Search for the cell housing the specified text and yield its (X, Y) center coordinate. 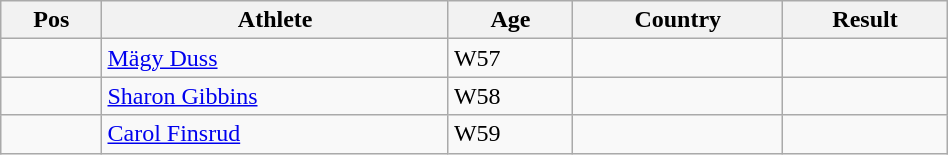
W59 (510, 134)
Country (678, 20)
W58 (510, 96)
Mägy Duss (275, 58)
Age (510, 20)
Athlete (275, 20)
Result (865, 20)
Pos (52, 20)
W57 (510, 58)
Carol Finsrud (275, 134)
Sharon Gibbins (275, 96)
